Capture the cell that displays the provided text and extract its (X, Y) central coordinate. 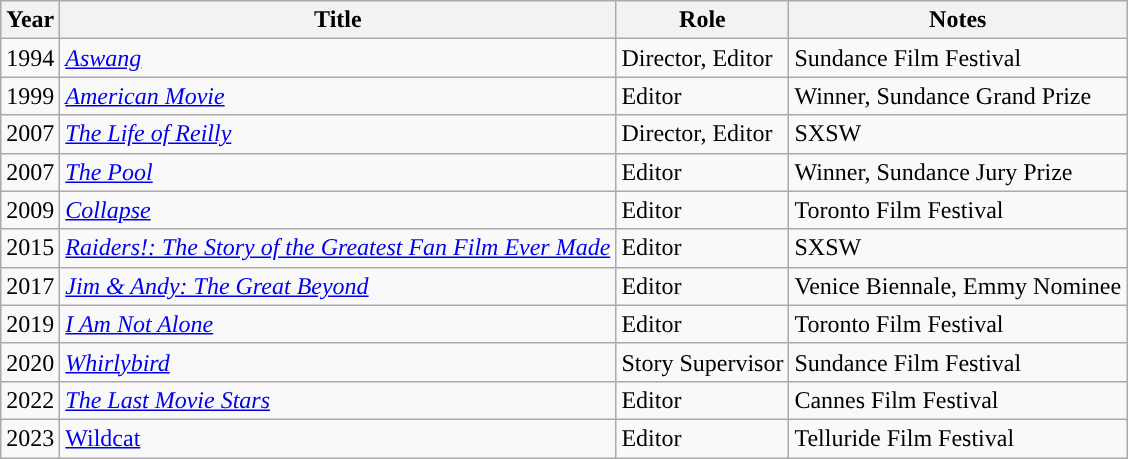
1999 (30, 96)
Telluride Film Festival (958, 438)
2022 (30, 400)
1994 (30, 58)
Year (30, 20)
Role (702, 20)
Notes (958, 20)
2009 (30, 210)
The Last Movie Stars (338, 400)
Jim & Andy: The Great Beyond (338, 286)
2015 (30, 248)
Cannes Film Festival (958, 400)
The Life of Reilly (338, 134)
American Movie (338, 96)
Story Supervisor (702, 362)
Aswang (338, 58)
Collapse (338, 210)
2019 (30, 324)
Venice Biennale, Emmy Nominee (958, 286)
Wildcat (338, 438)
Winner, Sundance Grand Prize (958, 96)
2017 (30, 286)
The Pool (338, 172)
2020 (30, 362)
I Am Not Alone (338, 324)
Title (338, 20)
Winner, Sundance Jury Prize (958, 172)
Raiders!: The Story of the Greatest Fan Film Ever Made (338, 248)
Whirlybird (338, 362)
2023 (30, 438)
